Pinpoint the cell where the given text exists, returning its (X, Y) midpoint coordinate. 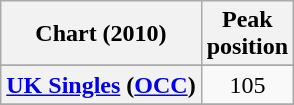
UK Singles (OCC) (101, 85)
105 (247, 85)
Peakposition (247, 34)
Chart (2010) (101, 34)
